Find where the given text appears and provide that cell's center as (x, y) coordinate. 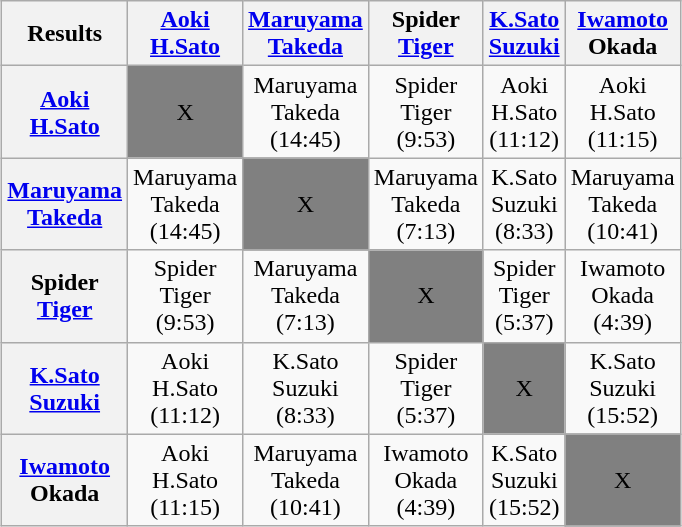
Results (65, 34)
